Capture the cell that displays the provided text and extract its (X, Y) central coordinate. 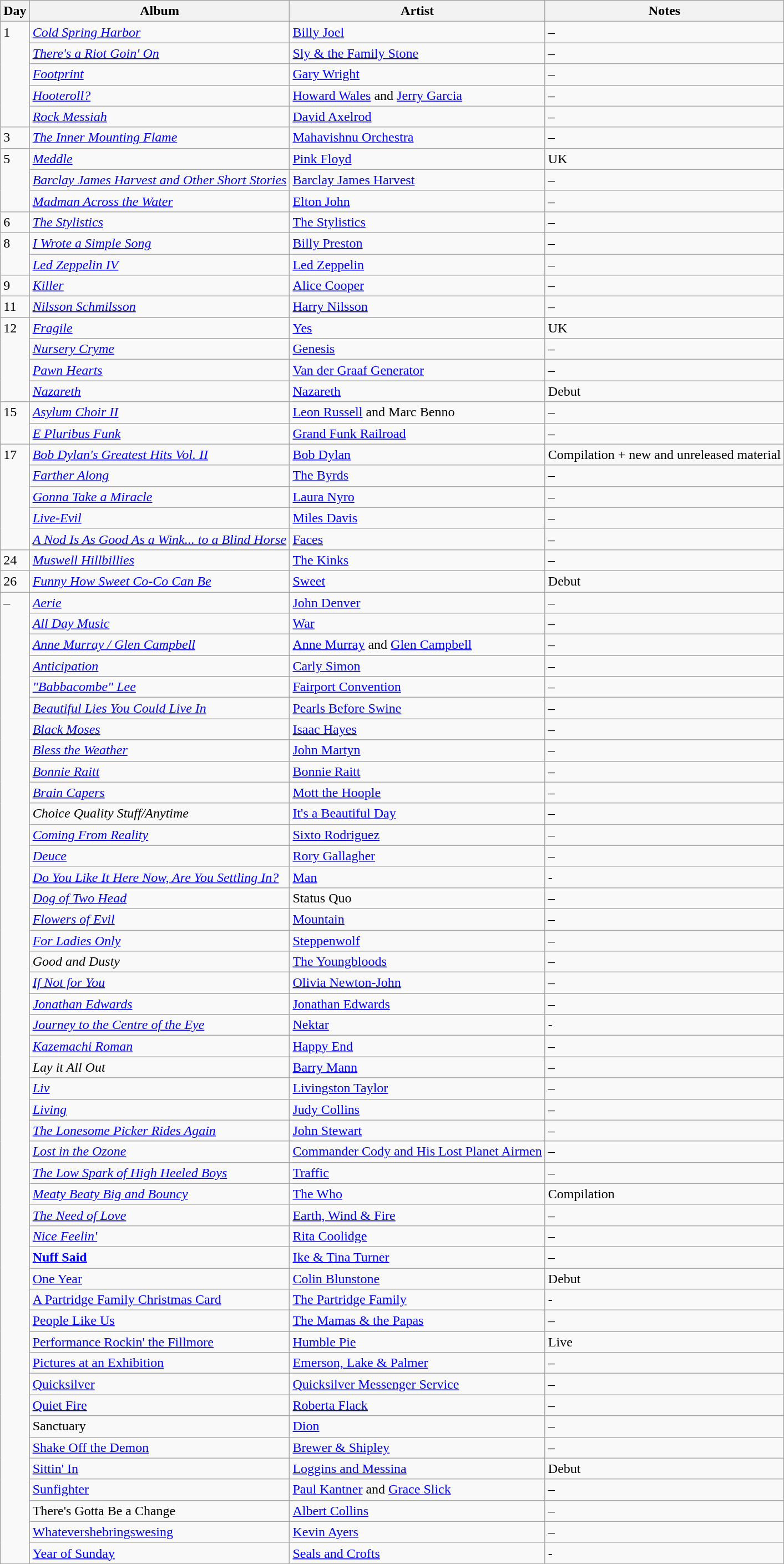
24 (15, 560)
Roberta Flack (417, 1405)
David Axelrod (417, 117)
Howard Wales and Jerry Garcia (417, 95)
6 (15, 222)
Leon Russell and Marc Benno (417, 412)
Man (417, 877)
I Wrote a Simple Song (160, 243)
Fairport Convention (417, 687)
26 (15, 581)
Led Zeppelin IV (160, 265)
The Low Spark of High Heeled Boys (160, 1173)
Alice Cooper (417, 286)
Sweet (417, 581)
Dion (417, 1426)
Good and Dusty (160, 962)
Funny How Sweet Co-Co Can Be (160, 581)
Mahavishnu Orchestra (417, 138)
Loggins and Messina (417, 1469)
12 (15, 360)
Yes (417, 328)
The Lonesome Picker Rides Again (160, 1131)
Faces (417, 539)
Lay it All Out (160, 1067)
John Martyn (417, 750)
John Stewart (417, 1131)
Miles Davis (417, 518)
Commander Cody and His Lost Planet Airmen (417, 1152)
All Day Music (160, 624)
Notes (664, 11)
Nice Feelin' (160, 1236)
Livingston Taylor (417, 1088)
Performance Rockin' the Fillmore (160, 1342)
Meaty Beaty Big and Bouncy (160, 1194)
E Pluribus Funk (160, 433)
Muswell Hillbillies (160, 560)
Barry Mann (417, 1067)
15 (15, 423)
The Byrds (417, 476)
Black Moses (160, 729)
Shake Off the Demon (160, 1447)
Brewer & Shipley (417, 1447)
Kevin Ayers (417, 1532)
Emerson, Lake & Palmer (417, 1363)
Colin Blunstone (417, 1278)
5 (15, 180)
Footprint (160, 74)
"Babbacombe" Lee (160, 687)
Anne Murray / Glen Campbell (160, 645)
Seals and Crofts (417, 1553)
Live-Evil (160, 518)
Isaac Hayes (417, 729)
If Not for You (160, 983)
Sunfighter (160, 1490)
Status Quo (417, 898)
1 (15, 74)
There's a Riot Goin' On (160, 53)
Albert Collins (417, 1511)
Harry Nilsson (417, 307)
There's Gotta Be a Change (160, 1511)
The Partridge Family (417, 1300)
Elton John (417, 201)
The Need of Love (160, 1215)
Traffic (417, 1173)
Madman Across the Water (160, 201)
Pictures at an Exhibition (160, 1363)
Laura Nyro (417, 497)
Kazemachi Roman (160, 1046)
Bob Dylan's Greatest Hits Vol. II (160, 455)
Album (160, 11)
Nektar (417, 1025)
Anne Murray and Glen Campbell (417, 645)
Sixto Rodriguez (417, 835)
Mountain (417, 919)
The Who (417, 1194)
Pawn Hearts (160, 370)
Barclay James Harvest (417, 180)
Artist (417, 11)
Killer (160, 286)
Liv (160, 1088)
Hooteroll? (160, 95)
Bob Dylan (417, 455)
Aerie (160, 602)
Sittin' In (160, 1469)
It's a Beautiful Day (417, 814)
Whatevershebringswesing (160, 1532)
The Kinks (417, 560)
A Partridge Family Christmas Card (160, 1300)
A Nod Is As Good As a Wink... to a Blind Horse (160, 539)
Sly & the Family Stone (417, 53)
Rory Gallagher (417, 856)
Day (15, 11)
Gonna Take a Miracle (160, 497)
Lost in the Ozone (160, 1152)
Carly Simon (417, 666)
Do You Like It Here Now, Are You Settling In? (160, 877)
Flowers of Evil (160, 919)
Farther Along (160, 476)
Gary Wright (417, 74)
Nursery Cryme (160, 349)
Compilation + new and unreleased material (664, 455)
11 (15, 307)
Quicksilver (160, 1384)
Rock Messiah (160, 117)
Paul Kantner and Grace Slick (417, 1490)
Quiet Fire (160, 1405)
Grand Funk Railroad (417, 433)
Steppenwolf (417, 941)
For Ladies Only (160, 941)
Compilation (664, 1194)
War (417, 624)
Fragile (160, 328)
Brain Capers (160, 793)
Barclay James Harvest and Other Short Stories (160, 180)
Choice Quality Stuff/Anytime (160, 814)
Sanctuary (160, 1426)
Year of Sunday (160, 1553)
Olivia Newton-John (417, 983)
Humble Pie (417, 1342)
The Inner Mounting Flame (160, 138)
Billy Preston (417, 243)
Mott the Hoople (417, 793)
John Denver (417, 602)
Dog of Two Head (160, 898)
Deuce (160, 856)
Journey to the Centre of the Eye (160, 1025)
Van der Graaf Generator (417, 370)
Asylum Choir II (160, 412)
3 (15, 138)
Earth, Wind & Fire (417, 1215)
Meddle (160, 159)
17 (15, 497)
Pink Floyd (417, 159)
8 (15, 254)
One Year (160, 1278)
Anticipation (160, 666)
9 (15, 286)
Pearls Before Swine (417, 708)
Beautiful Lies You Could Live In (160, 708)
Bless the Weather (160, 750)
Coming From Reality (160, 835)
People Like Us (160, 1321)
Rita Coolidge (417, 1236)
Ike & Tina Turner (417, 1257)
Live (664, 1342)
Happy End (417, 1046)
Billy Joel (417, 32)
Living (160, 1109)
Nuff Said (160, 1257)
Judy Collins (417, 1109)
Cold Spring Harbor (160, 32)
The Mamas & the Papas (417, 1321)
Nilsson Schmilsson (160, 307)
Quicksilver Messenger Service (417, 1384)
The Youngbloods (417, 962)
Led Zeppelin (417, 265)
Genesis (417, 349)
